Find where the given text appears and provide that cell's center as (X, Y) coordinate. 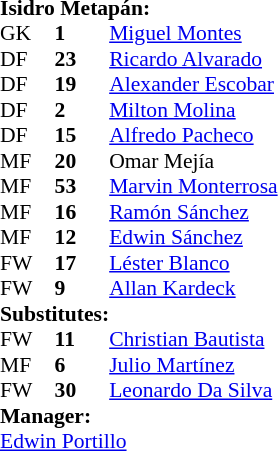
Alexander Escobar (193, 85)
Julio Martínez (193, 365)
Edwin Sánchez (193, 237)
Manager: (139, 416)
9 (82, 289)
12 (82, 237)
Miguel Montes (193, 33)
2 (82, 110)
15 (82, 135)
1 (82, 33)
16 (82, 212)
30 (82, 391)
Allan Kardeck (193, 289)
GK (28, 33)
Ricardo Alvarado (193, 59)
Leonardo Da Silva (193, 391)
Alfredo Pacheco (193, 135)
53 (82, 187)
Léster Blanco (193, 263)
Marvin Monterrosa (193, 187)
20 (82, 161)
Substitutes: (54, 314)
Ramón Sánchez (193, 212)
11 (82, 339)
23 (82, 59)
Omar Mejía (193, 161)
17 (82, 263)
6 (82, 365)
19 (82, 85)
Christian Bautista (193, 339)
Milton Molina (193, 110)
